For the text-containing cell, return its midpoint in [x, y] coordinate format. 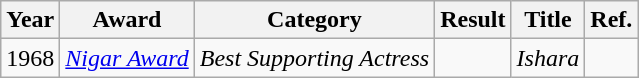
Title [548, 20]
Year [30, 20]
Ref. [612, 20]
Award [127, 20]
Result [473, 20]
1968 [30, 58]
Category [314, 20]
Best Supporting Actress [314, 58]
Ishara [548, 58]
Nigar Award [127, 58]
